Detect which cell encompasses the target text, then output its (x, y) center coordinate. 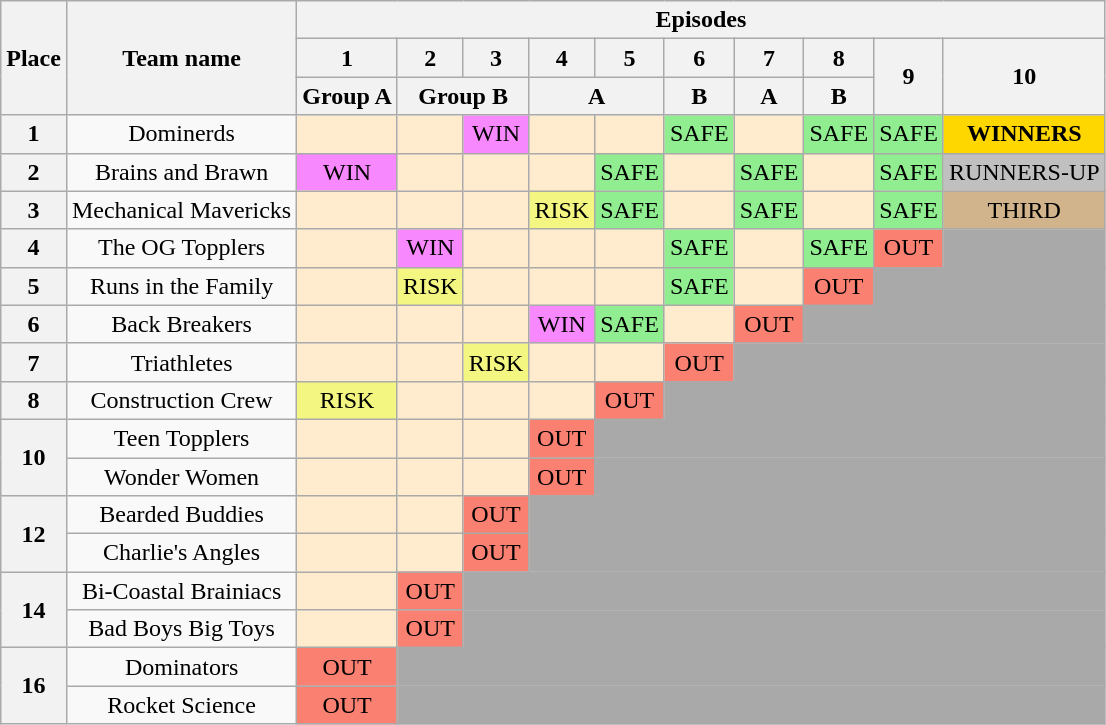
Bi-Coastal Brainiacs (181, 591)
WINNERS (1024, 134)
14 (34, 610)
Place (34, 58)
RUNNERS-UP (1024, 172)
Triathletes (181, 362)
Brains and Brawn (181, 172)
Bearded Buddies (181, 515)
16 (34, 686)
The OG Topplers (181, 248)
12 (34, 534)
Dominerds (181, 134)
Mechanical Mavericks (181, 210)
Wonder Women (181, 477)
Group B (462, 96)
9 (909, 77)
Runs in the Family (181, 286)
Construction Crew (181, 400)
Team name (181, 58)
Teen Topplers (181, 438)
THIRD (1024, 210)
Group A (348, 96)
Dominators (181, 667)
Bad Boys Big Toys (181, 629)
Charlie's Angles (181, 553)
Episodes (701, 20)
Back Breakers (181, 324)
Rocket Science (181, 705)
